Determine the [x, y] coordinate at the center of the cell enclosing the given text.  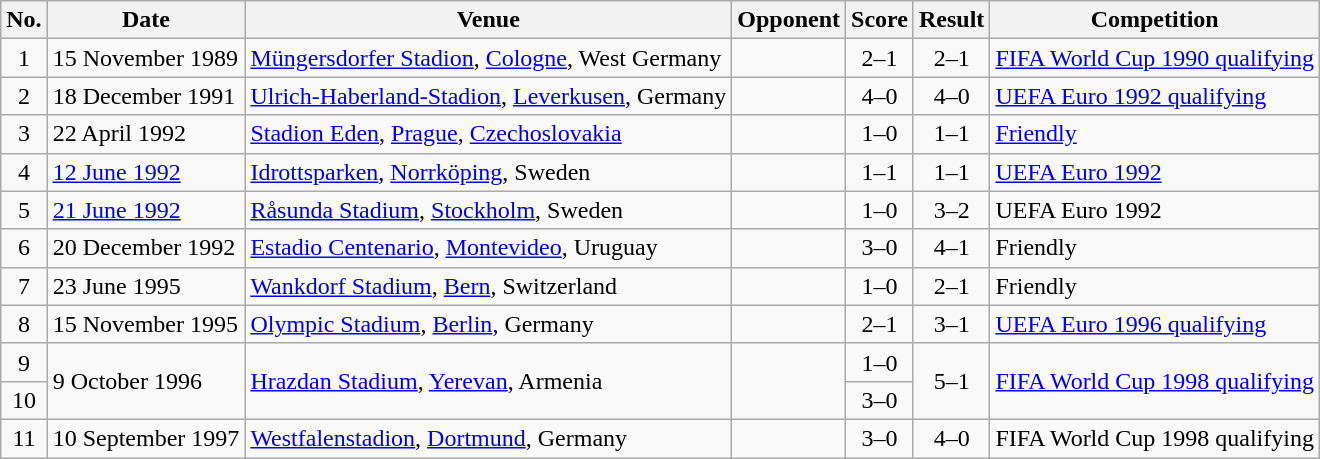
Olympic Stadium, Berlin, Germany [488, 324]
9 [24, 362]
4–1 [951, 248]
Stadion Eden, Prague, Czechoslovakia [488, 134]
Score [880, 20]
23 June 1995 [146, 286]
3–2 [951, 210]
Råsunda Stadium, Stockholm, Sweden [488, 210]
15 November 1995 [146, 324]
FIFA World Cup 1990 qualifying [1155, 58]
1 [24, 58]
Opponent [789, 20]
11 [24, 438]
22 April 1992 [146, 134]
UEFA Euro 1992 qualifying [1155, 96]
Westfalenstadion, Dortmund, Germany [488, 438]
20 December 1992 [146, 248]
3–1 [951, 324]
21 June 1992 [146, 210]
5 [24, 210]
Date [146, 20]
Müngersdorfer Stadion, Cologne, West Germany [488, 58]
12 June 1992 [146, 172]
18 December 1991 [146, 96]
6 [24, 248]
Idrottsparken, Norrköping, Sweden [488, 172]
3 [24, 134]
Ulrich-Haberland-Stadion, Leverkusen, Germany [488, 96]
No. [24, 20]
10 September 1997 [146, 438]
2 [24, 96]
Hrazdan Stadium, Yerevan, Armenia [488, 381]
8 [24, 324]
Wankdorf Stadium, Bern, Switzerland [488, 286]
UEFA Euro 1996 qualifying [1155, 324]
7 [24, 286]
Venue [488, 20]
4 [24, 172]
5–1 [951, 381]
Competition [1155, 20]
Estadio Centenario, Montevideo, Uruguay [488, 248]
10 [24, 400]
9 October 1996 [146, 381]
Result [951, 20]
15 November 1989 [146, 58]
